Find where the given text appears and provide that cell's center as [x, y] coordinate. 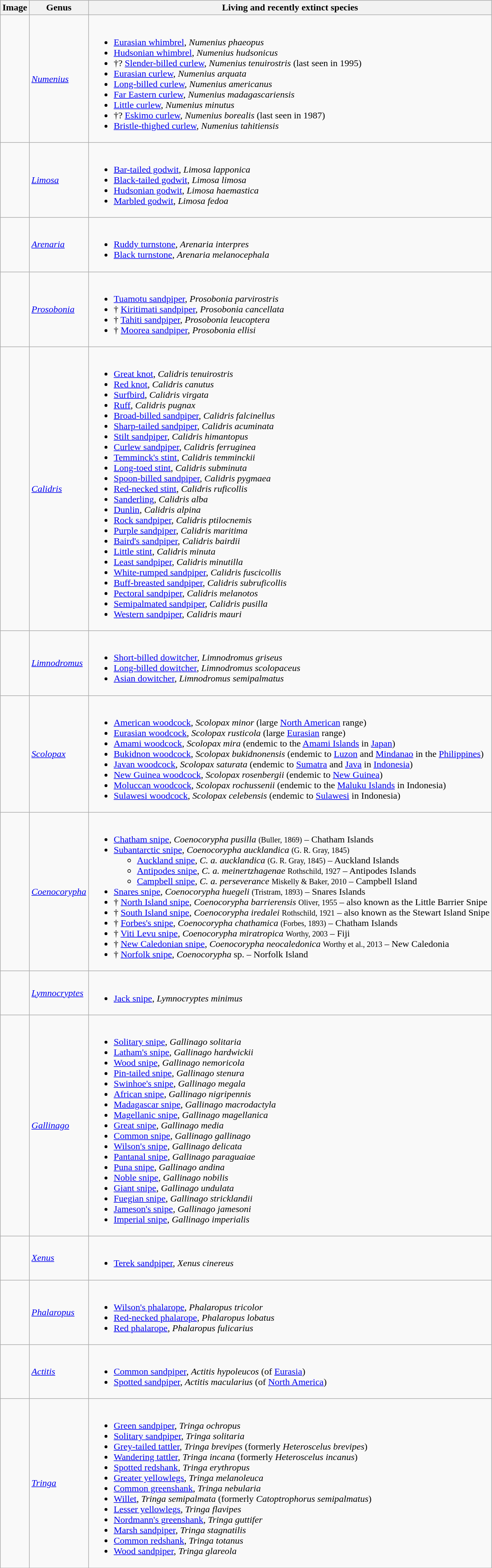
Prosobonia [59, 309]
Jack snipe, Lymnocryptes minimus [290, 993]
Numenius [59, 79]
Arenaria [59, 245]
Genus [59, 8]
Bar-tailed godwit, Limosa lapponicaBlack-tailed godwit, Limosa limosaHudsonian godwit, Limosa haemasticaMarbled godwit, Limosa fedoa [290, 180]
Actitis [59, 1372]
Terek sandpiper, Xenus cinereus [290, 1258]
Limnodromus [59, 663]
Ruddy turnstone, Arenaria interpresBlack turnstone, Arenaria melanocephala [290, 245]
Calidris [59, 489]
Coenocorypha [59, 892]
Common sandpiper, Actitis hypoleucos (of Eurasia)Spotted sandpiper, Actitis macularius (of North America) [290, 1372]
Living and recently extinct species [290, 8]
Lymnocryptes [59, 993]
Limosa [59, 180]
Gallinago [59, 1125]
Scolopax [59, 754]
Wilson's phalarope, Phalaropus tricolorRed-necked phalarope, Phalaropus lobatusRed phalarope, Phalaropus fulicarius [290, 1313]
Image [15, 8]
Tringa [59, 1484]
Phalaropus [59, 1313]
Short-billed dowitcher, Limnodromus griseusLong-billed dowitcher, Limnodromus scolopaceusAsian dowitcher, Limnodromus semipalmatus [290, 663]
Xenus [59, 1258]
